Search for the cell housing the specified text and yield its (x, y) center coordinate. 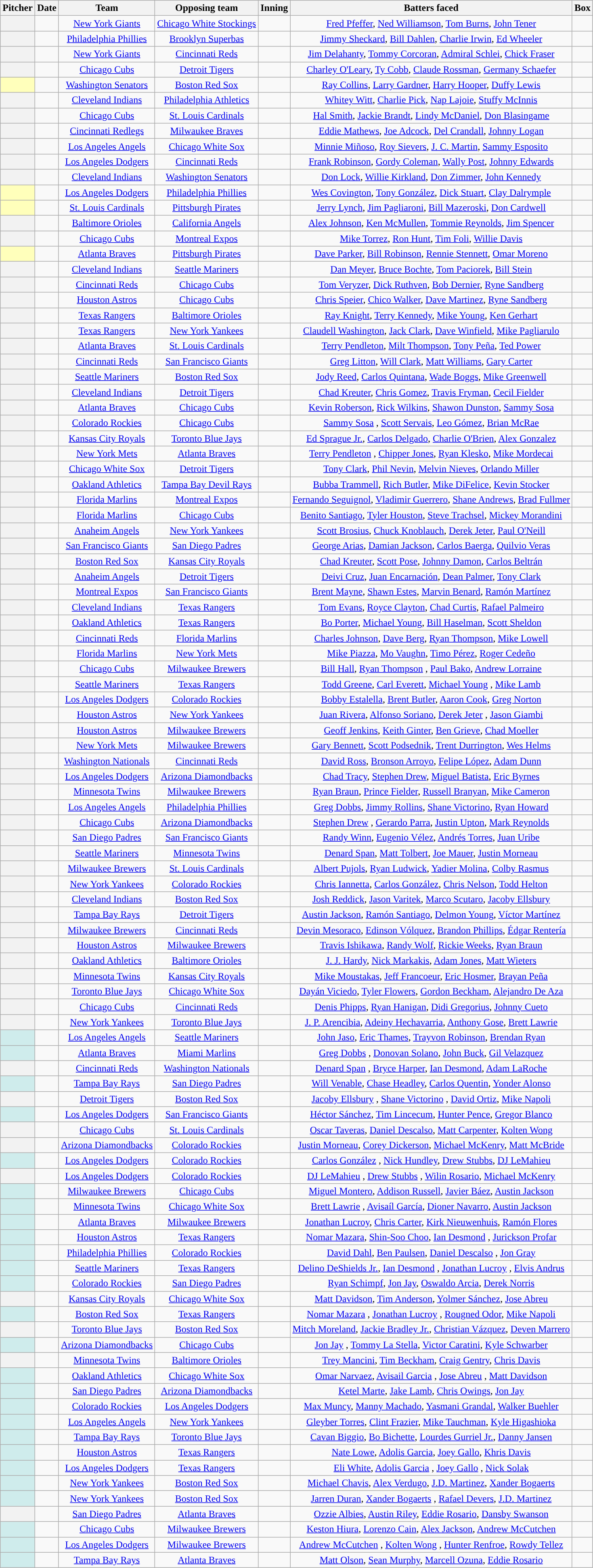
Juan Rivera, Alfonso Soriano, Derek Jeter , Jason Giambi (431, 715)
Bo Porter, Michael Young, Bill Haselman, Scott Sheldon (431, 623)
Cavan Biggio, Bo Bichette, Lourdes Gurriel Jr., Danny Jansen (431, 1437)
Tampa Bay Devil Rays (207, 484)
Travis Ishikawa, Randy Wolf, Rickie Weeks, Ryan Braun (431, 945)
Carlos González , Nick Hundley, Drew Stubbs, DJ LeMahieu (431, 1160)
Stephen Drew , Gerardo Parra, Justin Upton, Mark Reynolds (431, 822)
Jon Jay , Tommy La Stella, Victor Caratini, Kyle Schwarber (431, 1345)
Eli White, Adolis Garcia , Joey Gallo , Nick Solak (431, 1468)
Terry Pendleton , Chipper Jones, Ryan Klesko, Mike Mordecai (431, 454)
Trey Mancini, Tim Beckham, Craig Gentry, Chris Davis (431, 1360)
Alex Johnson, Ken McMullen, Tommie Reynolds, Jim Spencer (431, 223)
J. P. Arencibia, Adeiny Hechavarria, Anthony Gose, Brett Lawrie (431, 1022)
Pitcher (18, 8)
Ozzie Albies, Austin Riley, Eddie Rosario, Dansby Swanson (431, 1514)
Matt Davidson, Tim Anderson, Yolmer Sánchez, Jose Abreu (431, 1299)
Eddie Mathews, Joe Adcock, Del Crandall, Johnny Logan (431, 131)
Dayán Viciedo, Tyler Flowers, Gordon Beckham, Alejandro De Aza (431, 992)
Chris Speier, Chico Walker, Dave Martinez, Ryne Sandberg (431, 300)
Chris Iannetta, Carlos González, Chris Nelson, Todd Helton (431, 884)
Kevin Roberson, Rick Wilkins, Shawon Dunston, Sammy Sosa (431, 407)
Opposing team (207, 8)
Omar Narvaez, Avisail Garcia , Jose Abreu , Matt Davidson (431, 1375)
George Arias, Damian Jackson, Carlos Baerga, Quilvio Veras (431, 546)
Miguel Montero, Addison Russell, Javier Báez, Austin Jackson (431, 1191)
David Dahl, Ben Paulsen, Daniel Descalso , Jon Gray (431, 1253)
Denard Span , Bryce Harper, Ian Desmond, Adam LaRoche (431, 1068)
Ed Sprague Jr., Carlos Delgado, Charlie O'Brien, Alex Gonzalez (431, 438)
Dan Meyer, Bruce Bochte, Tom Paciorek, Bill Stein (431, 269)
Bill Hall, Ryan Thompson , Paul Bako, Andrew Lorraine (431, 669)
Ryan Braun, Prince Fielder, Russell Branyan, Mike Cameron (431, 792)
Keston Hiura, Lorenzo Cain, Alex Jackson, Andrew McCutchen (431, 1529)
Fernando Seguignol, Vladimir Guerrero, Shane Andrews, Brad Fullmer (431, 500)
David Ross, Bronson Arroyo, Felipe López, Adam Dunn (431, 761)
Jarren Duran, Xander Bogaerts , Rafael Devers, J.D. Martinez (431, 1499)
Ray Collins, Larry Gardner, Harry Hooper, Duffy Lewis (431, 85)
Dave Parker, Bill Robinson, Rennie Stennett, Omar Moreno (431, 254)
Tom Veryzer, Dick Ruthven, Bob Dernier, Ryne Sandberg (431, 285)
Inning (274, 8)
Brett Lawrie , Avisaíl García, Dioner Navarro, Austin Jackson (431, 1207)
Greg Dobbs, Jimmy Rollins, Shane Victorino, Ryan Howard (431, 807)
Don Lock, Willie Kirkland, Don Zimmer, John Kennedy (431, 177)
Mike Moustakas, Jeff Francoeur, Eric Hosmer, Brayan Peña (431, 976)
Date (47, 8)
Chicago White Stockings (207, 23)
Charley O'Leary, Ty Cobb, Claude Rossman, Germany Schaefer (431, 69)
Geoff Jenkins, Keith Ginter, Ben Grieve, Chad Moeller (431, 730)
Minnie Miñoso, Roy Sievers, J. C. Martin, Sammy Esposito (431, 146)
Justin Morneau, Corey Dickerson, Michael McKenry, Matt McBride (431, 1145)
Greg Litton, Will Clark, Matt Williams, Gary Carter (431, 361)
Bobby Estalella, Brent Butler, Aaron Cook, Greg Norton (431, 700)
DJ LeMahieu , Drew Stubbs , Wilin Rosario, Michael McKenry (431, 1176)
Jim Delahanty, Tommy Corcoran, Admiral Schlei, Chick Fraser (431, 54)
Andrew McCutchen , Kolten Wong , Hunter Renfroe, Rowdy Tellez (431, 1545)
Nate Lowe, Adolis Garcia, Joey Gallo, Khris Davis (431, 1453)
California Angels (207, 223)
Ray Knight, Terry Kennedy, Mike Young, Ken Gerhart (431, 315)
Batters faced (431, 8)
Frank Robinson, Gordy Coleman, Wally Post, Johnny Edwards (431, 161)
Brent Mayne, Shawn Estes, Marvin Benard, Ramón Martínez (431, 592)
Philadelphia Athletics (207, 100)
Mike Torrez, Ron Hunt, Tim Foli, Willie Davis (431, 239)
Terry Pendleton, Milt Thompson, Tony Peña, Ted Power (431, 346)
Josh Reddick, Jason Varitek, Marco Scutaro, Jacoby Ellsbury (431, 899)
Denis Phipps, Ryan Hanigan, Didi Gregorius, Johnny Cueto (431, 1007)
Jimmy Sheckard, Bill Dahlen, Charlie Irwin, Ed Wheeler (431, 39)
Greg Dobbs , Donovan Solano, John Buck, Gil Velazquez (431, 1053)
Nomar Mazara , Jonathan Lucroy , Rougned Odor, Mike Napoli (431, 1314)
Sammy Sosa , Scott Servais, Leo Gómez, Brian McRae (431, 423)
Tom Evans, Royce Clayton, Chad Curtis, Rafael Palmeiro (431, 607)
John Jaso, Eric Thames, Trayvon Robinson, Brendan Ryan (431, 1038)
Box (582, 8)
J. J. Hardy, Nick Markakis, Adam Jones, Matt Wieters (431, 961)
Chad Tracy, Stephen Drew, Miguel Batista, Eric Byrnes (431, 776)
Tony Clark, Phil Nevin, Melvin Nieves, Orlando Miller (431, 469)
Cincinnati Redlegs (107, 131)
Bubba Trammell, Rich Butler, Mike DiFelice, Kevin Stocker (431, 484)
Ketel Marte, Jake Lamb, Chris Owings, Jon Jay (431, 1391)
Michael Chavis, Alex Verdugo, J.D. Martinez, Xander Bogaerts (431, 1483)
Brooklyn Superbas (207, 39)
Fred Pfeffer, Ned Williamson, Tom Burns, John Tener (431, 23)
Hal Smith, Jackie Brandt, Lindy McDaniel, Don Blasingame (431, 115)
Charles Johnson, Dave Berg, Ryan Thompson, Mike Lowell (431, 638)
Gary Bennett, Scott Podsednik, Trent Durrington, Wes Helms (431, 746)
Chad Kreuter, Chris Gomez, Travis Fryman, Cecil Fielder (431, 392)
Milwaukee Braves (207, 131)
Claudell Washington, Jack Clark, Dave Winfield, Mike Pagliarulo (431, 331)
Whitey Witt, Charlie Pick, Nap Lajoie, Stuffy McInnis (431, 100)
Delino DeShields Jr., Ian Desmond , Jonathan Lucroy , Elvis Andrus (431, 1268)
Chad Kreuter, Scott Pose, Johnny Damon, Carlos Beltrán (431, 561)
Albert Pujols, Ryan Ludwick, Yadier Molina, Colby Rasmus (431, 868)
Will Venable, Chase Headley, Carlos Quentin, Yonder Alonso (431, 1084)
Mitch Moreland, Jackie Bradley Jr., Christian Vázquez, Deven Marrero (431, 1329)
Devin Mesoraco, Edinson Vólquez, Brandon Phillips, Édgar Rentería (431, 930)
Mike Piazza, Mo Vaughn, Timo Pérez, Roger Cedeño (431, 653)
Max Muncy, Manny Machado, Yasmani Grandal, Walker Buehler (431, 1406)
Benito Santiago, Tyler Houston, Steve Trachsel, Mickey Morandini (431, 515)
Miami Marlins (207, 1053)
Ryan Schimpf, Jon Jay, Oswaldo Arcia, Derek Norris (431, 1283)
Gleyber Torres, Clint Frazier, Mike Tauchman, Kyle Higashioka (431, 1421)
Team (107, 8)
Nomar Mazara, Shin-Soo Choo, Ian Desmond , Jurickson Profar (431, 1237)
Austin Jackson, Ramón Santiago, Delmon Young, Víctor Martínez (431, 914)
Scott Brosius, Chuck Knoblauch, Derek Jeter, Paul O'Neill (431, 530)
Jody Reed, Carlos Quintana, Wade Boggs, Mike Greenwell (431, 377)
Héctor Sánchez, Tim Lincecum, Hunter Pence, Gregor Blanco (431, 1114)
Jonathan Lucroy, Chris Carter, Kirk Nieuwenhuis, Ramón Flores (431, 1222)
Denard Span, Matt Tolbert, Joe Mauer, Justin Morneau (431, 853)
Jerry Lynch, Jim Pagliaroni, Bill Mazeroski, Don Cardwell (431, 208)
Randy Winn, Eugenio Vélez, Andrés Torres, Juan Uribe (431, 838)
Deivi Cruz, Juan Encarnación, Dean Palmer, Tony Clark (431, 576)
Wes Covington, Tony González, Dick Stuart, Clay Dalrymple (431, 193)
Oscar Taveras, Daniel Descalso, Matt Carpenter, Kolten Wong (431, 1130)
Todd Greene, Carl Everett, Michael Young , Mike Lamb (431, 684)
Matt Olson, Sean Murphy, Marcell Ozuna, Eddie Rosario (431, 1560)
Jacoby Ellsbury , Shane Victorino , David Ortiz, Mike Napoli (431, 1099)
